Find where the given text appears and provide that cell's center as [x, y] coordinate. 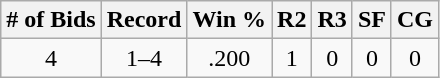
# of Bids [51, 20]
1–4 [144, 58]
R3 [332, 20]
Record [144, 20]
SF [372, 20]
Win % [230, 20]
1 [292, 58]
4 [51, 58]
R2 [292, 20]
CG [414, 20]
.200 [230, 58]
